Return [X, Y] of the center of cell containing provided text 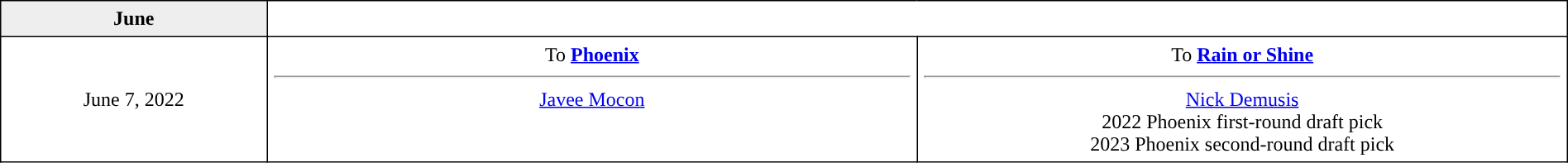
June [134, 19]
June 7, 2022 [134, 99]
To PhoenixJavee Mocon [592, 99]
To Rain or ShineNick Demusis2022 Phoenix first-round draft pick2023 Phoenix second-round draft pick [1242, 99]
